Scan for the cell matching the given text and deliver its [x, y] coordinate at center. 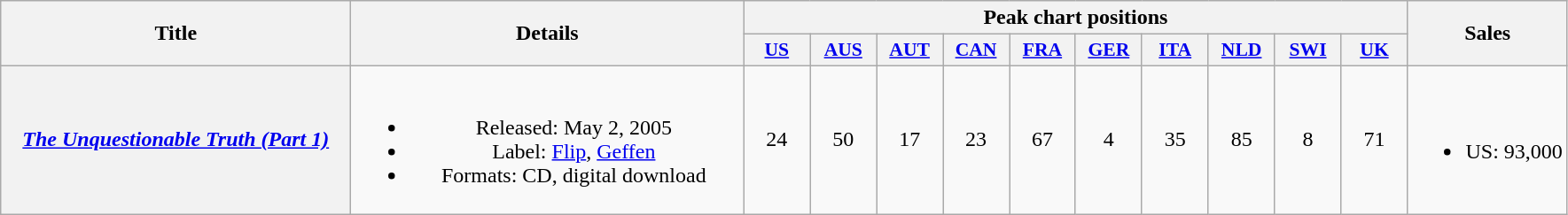
71 [1374, 140]
ITA [1175, 50]
85 [1241, 140]
4 [1108, 140]
CAN [977, 50]
NLD [1241, 50]
US [776, 50]
Details [548, 34]
17 [909, 140]
67 [1042, 140]
Released: May 2, 2005Label: Flip, GeffenFormats: CD, digital download [548, 140]
Title [176, 34]
GER [1108, 50]
8 [1308, 140]
The Unquestionable Truth (Part 1) [176, 140]
UK [1374, 50]
AUS [844, 50]
23 [977, 140]
Peak chart positions [1076, 18]
50 [844, 140]
AUT [909, 50]
Sales [1487, 34]
FRA [1042, 50]
35 [1175, 140]
SWI [1308, 50]
24 [776, 140]
US: 93,000 [1487, 140]
